Output the (X, Y) coordinate of the center of the cell containing the given text.  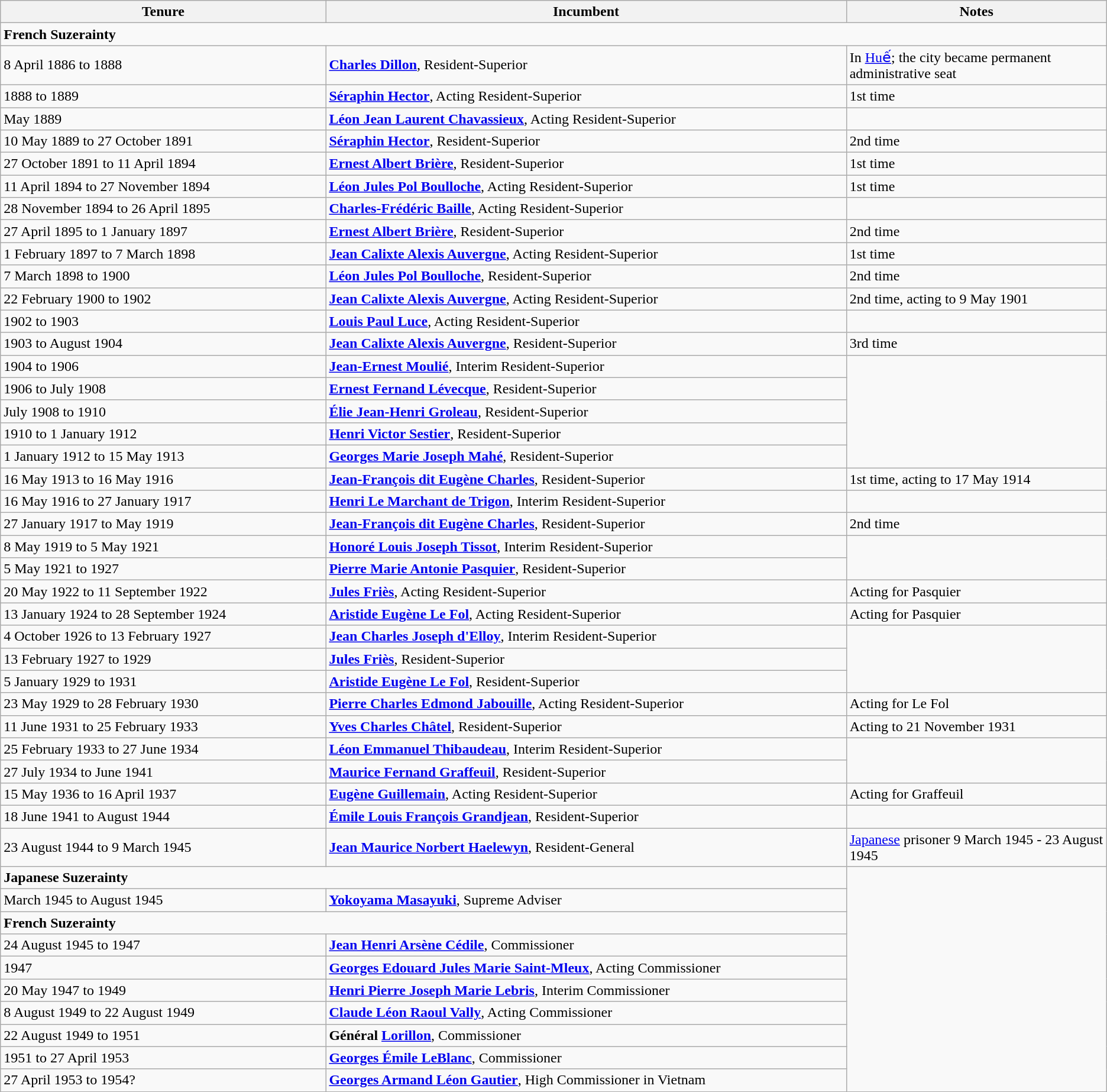
3rd time (976, 344)
2nd time, acting to 9 May 1901 (976, 299)
Henri Pierre Joseph Marie Lebris, Interim Commissioner (586, 990)
Aristide Eugène Le Fol, Resident-Superior (586, 681)
Eugène Guillemain, Acting Resident-Superior (586, 794)
1 January 1912 to 15 May 1913 (163, 456)
16 May 1913 to 16 May 1916 (163, 479)
1888 to 1889 (163, 96)
11 June 1931 to 25 February 1933 (163, 726)
1906 to July 1908 (163, 389)
1947 (163, 968)
Pierre Marie Antonie Pasquier, Resident-Superior (586, 569)
10 May 1889 to 27 October 1891 (163, 141)
July 1908 to 1910 (163, 411)
22 August 1949 to 1951 (163, 1035)
1902 to 1903 (163, 321)
Léon Jean Laurent Chavassieux, Acting Resident-Superior (586, 119)
Jean Henri Arsène Cédile, Commissioner (586, 945)
Charles Dillon, Resident-Superior (586, 65)
Japanese Suzerainty (423, 878)
Henri Victor Sestier, Resident-Superior (586, 434)
Général Lorillon, Commissioner (586, 1035)
27 October 1891 to 11 April 1894 (163, 164)
8 May 1919 to 5 May 1921 (163, 547)
Jean-Ernest Moulié, Interim Resident-Superior (586, 366)
27 July 1934 to June 1941 (163, 771)
Acting for Graffeuil (976, 794)
Jean Charles Joseph d'Elloy, Interim Resident-Superior (586, 637)
Honoré Louis Joseph Tissot, Interim Resident-Superior (586, 547)
1904 to 1906 (163, 366)
13 February 1927 to 1929 (163, 659)
18 June 1941 to August 1944 (163, 816)
Jean Calixte Alexis Auvergne, Resident-Superior (586, 344)
Léon Emmanuel Thibaudeau, Interim Resident-Superior (586, 749)
Georges Émile LeBlanc, Commissioner (586, 1058)
Jules Friès, Resident-Superior (586, 659)
Claude Léon Raoul Vally, Acting Commissioner (586, 1013)
23 August 1944 to 9 March 1945 (163, 847)
20 May 1922 to 11 September 1922 (163, 592)
Yves Charles Châtel, Resident-Superior (586, 726)
23 May 1929 to 28 February 1930 (163, 704)
15 May 1936 to 16 April 1937 (163, 794)
Acting for Le Fol (976, 704)
25 February 1933 to 27 June 1934 (163, 749)
Georges Edouard Jules Marie Saint-Mleux, Acting Commissioner (586, 968)
In Huế; the city became permanent administrative seat (976, 65)
1951 to 27 April 1953 (163, 1058)
Émile Louis François Grandjean, Resident-Superior (586, 816)
Ernest Fernand Lévecque, Resident-Superior (586, 389)
11 April 1894 to 27 November 1894 (163, 186)
Léon Jules Pol Boulloche, Acting Resident-Superior (586, 186)
8 August 1949 to 22 August 1949 (163, 1013)
5 January 1929 to 1931 (163, 681)
Aristide Eugène Le Fol, Acting Resident-Superior (586, 614)
7 March 1898 to 1900 (163, 276)
13 January 1924 to 28 September 1924 (163, 614)
1st time, acting to 17 May 1914 (976, 479)
Élie Jean-Henri Groleau, Resident-Superior (586, 411)
27 January 1917 to May 1919 (163, 524)
March 1945 to August 1945 (163, 900)
Charles-Frédéric Baille, Acting Resident-Superior (586, 209)
Séraphin Hector, Resident-Superior (586, 141)
Jules Friès, Acting Resident-Superior (586, 592)
1910 to 1 January 1912 (163, 434)
24 August 1945 to 1947 (163, 945)
27 April 1895 to 1 January 1897 (163, 231)
5 May 1921 to 1927 (163, 569)
May 1889 (163, 119)
Jean Maurice Norbert Haelewyn, Resident-General (586, 847)
Georges Marie Joseph Mahé, Resident-Superior (586, 456)
Japanese prisoner 9 March 1945 - 23 August 1945 (976, 847)
22 February 1900 to 1902 (163, 299)
Louis Paul Luce, Acting Resident-Superior (586, 321)
Maurice Fernand Graffeuil, Resident-Superior (586, 771)
Incumbent (586, 12)
Yokoyama Masayuki, Supreme Adviser (586, 900)
20 May 1947 to 1949 (163, 990)
28 November 1894 to 26 April 1895 (163, 209)
27 April 1953 to 1954? (163, 1080)
Notes (976, 12)
Georges Armand Léon Gautier, High Commissioner in Vietnam (586, 1080)
Pierre Charles Edmond Jabouille, Acting Resident-Superior (586, 704)
Léon Jules Pol Boulloche, Resident-Superior (586, 276)
1 February 1897 to 7 March 1898 (163, 254)
Acting to 21 November 1931 (976, 726)
Tenure (163, 12)
4 October 1926 to 13 February 1927 (163, 637)
8 April 1886 to 1888 (163, 65)
Séraphin Hector, Acting Resident-Superior (586, 96)
1903 to August 1904 (163, 344)
Henri Le Marchant de Trigon, Interim Resident-Superior (586, 502)
16 May 1916 to 27 January 1917 (163, 502)
